For the text-containing cell, return its midpoint in (x, y) coordinate format. 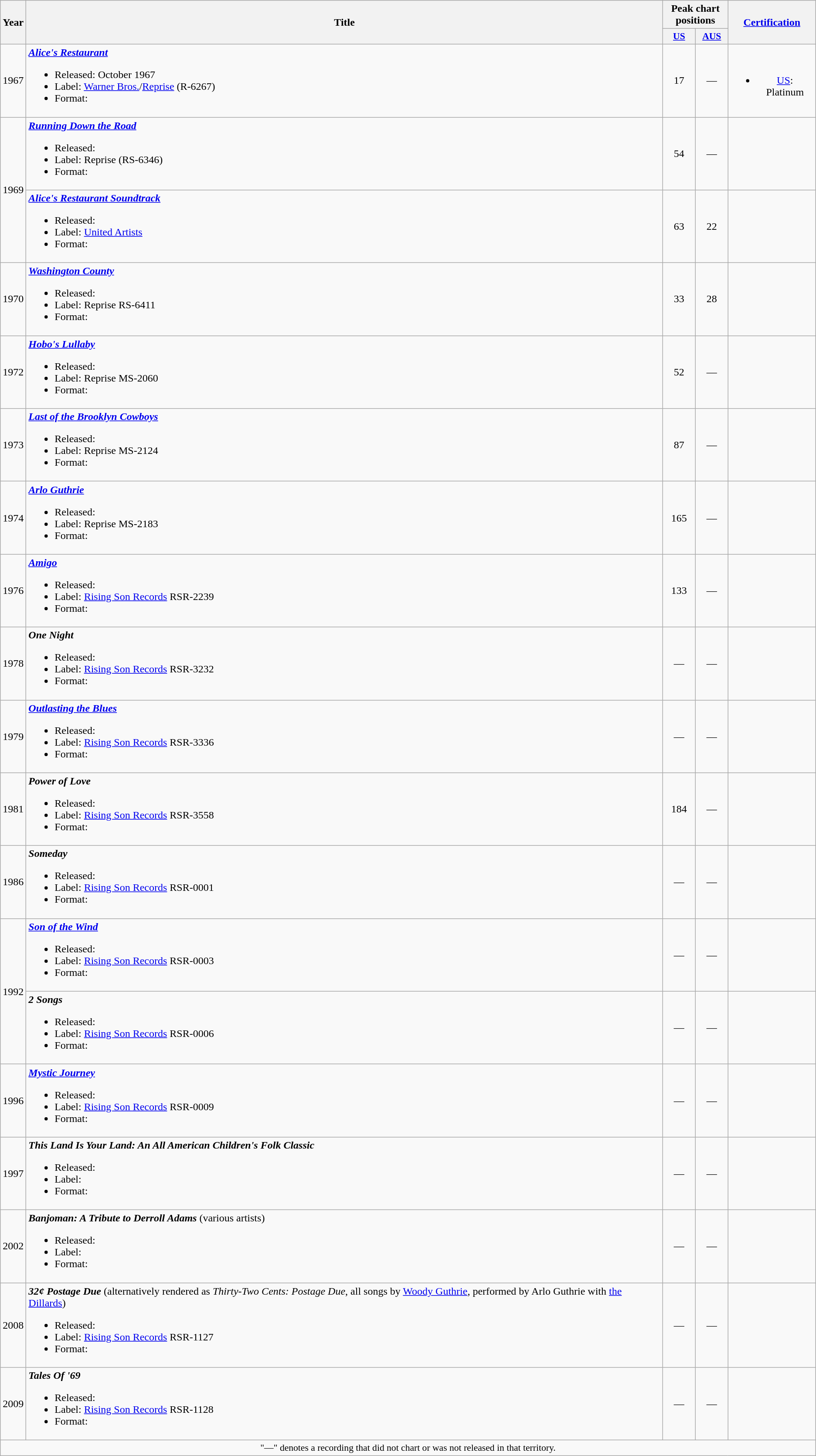
1979 (13, 736)
Title (344, 23)
Peak chart positions (695, 15)
87 (679, 445)
1976 (13, 590)
1978 (13, 664)
1970 (13, 299)
1969 (13, 190)
Certification (772, 23)
165 (679, 518)
1974 (13, 518)
"—" denotes a recording that did not chart or was not released in that territory. (408, 1448)
2 SongsReleased:Label: Rising Son Records RSR-0006Format: (344, 1027)
Mystic JourneyReleased:Label: Rising Son Records RSR-0009Format: (344, 1101)
Alice's RestaurantReleased: October 1967Label: Warner Bros./Reprise (R-6267)Format: (344, 80)
17 (679, 80)
Alice's Restaurant SoundtrackReleased:Label: United ArtistsFormat: (344, 227)
Last of the Brooklyn CowboysReleased:Label: Reprise MS-2124Format: (344, 445)
1981 (13, 809)
1972 (13, 372)
Son of the WindReleased:Label: Rising Son Records RSR-0003Format: (344, 955)
52 (679, 372)
Power of LoveReleased:Label: Rising Son Records RSR-3558Format: (344, 809)
28 (711, 299)
Tales Of '69Released:Label: Rising Son Records RSR-1128Format: (344, 1404)
1996 (13, 1101)
Running Down the RoadReleased:Label: Reprise (RS-6346)Format: (344, 153)
133 (679, 590)
Outlasting the BluesReleased:Label: Rising Son Records RSR-3336Format: (344, 736)
54 (679, 153)
One NightReleased:Label: Rising Son Records RSR-3232Format: (344, 664)
US (679, 37)
Hobo's LullabyReleased:Label: Reprise MS-2060Format: (344, 372)
63 (679, 227)
2002 (13, 1246)
1997 (13, 1173)
184 (679, 809)
1967 (13, 80)
22 (711, 227)
Arlo GuthrieReleased:Label: Reprise MS-2183Format: (344, 518)
33 (679, 299)
Washington CountyReleased:Label: Reprise RS-6411Format: (344, 299)
AmigoReleased:Label: Rising Son Records RSR-2239Format: (344, 590)
AUS (711, 37)
Banjoman: A Tribute to Derroll Adams (various artists)Released:Label:Format: (344, 1246)
1973 (13, 445)
2009 (13, 1404)
This Land Is Your Land: An All American Children's Folk ClassicReleased:Label:Format: (344, 1173)
US: Platinum (772, 80)
1986 (13, 882)
SomedayReleased:Label: Rising Son Records RSR-0001Format: (344, 882)
Year (13, 23)
2008 (13, 1325)
1992 (13, 991)
